Capture the cell that displays the provided text and extract its (X, Y) central coordinate. 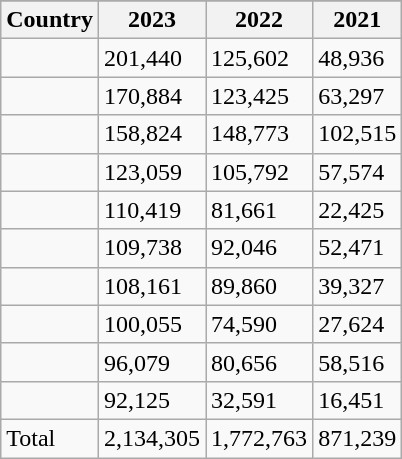
2021 (358, 20)
102,515 (358, 134)
170,884 (152, 96)
125,602 (260, 58)
81,661 (260, 210)
108,161 (152, 286)
Country (50, 20)
100,055 (152, 324)
63,297 (358, 96)
27,624 (358, 324)
105,792 (260, 172)
57,574 (358, 172)
16,451 (358, 400)
158,824 (152, 134)
1,772,763 (260, 438)
89,860 (260, 286)
52,471 (358, 248)
22,425 (358, 210)
96,079 (152, 362)
92,125 (152, 400)
Total (50, 438)
80,656 (260, 362)
2022 (260, 20)
148,773 (260, 134)
58,516 (358, 362)
201,440 (152, 58)
32,591 (260, 400)
2,134,305 (152, 438)
48,936 (358, 58)
123,425 (260, 96)
110,419 (152, 210)
74,590 (260, 324)
871,239 (358, 438)
123,059 (152, 172)
109,738 (152, 248)
92,046 (260, 248)
2023 (152, 20)
39,327 (358, 286)
